Provide the [X, Y] coordinate of the cell's center where the given text is located.  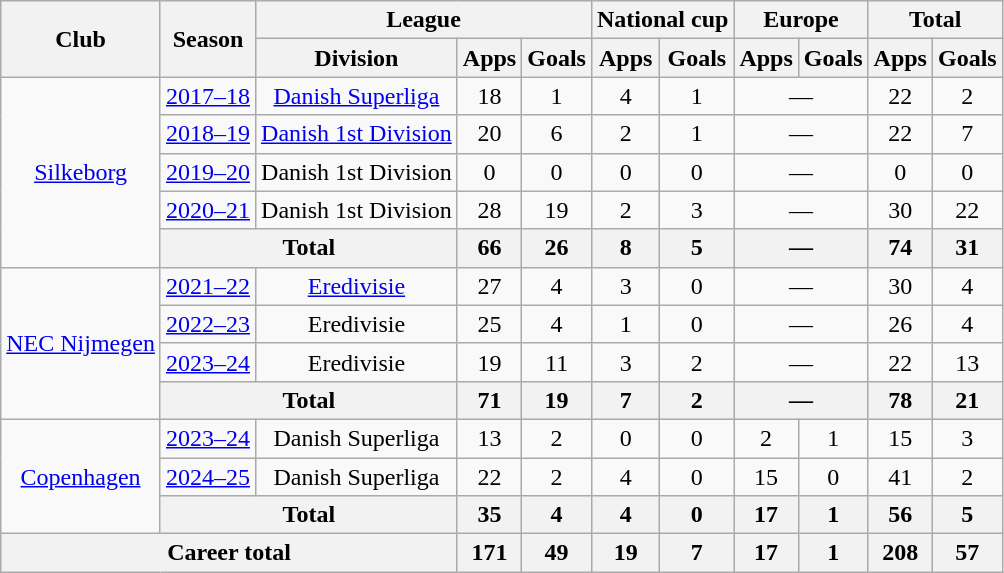
Division [357, 58]
28 [489, 210]
20 [489, 134]
56 [900, 515]
18 [489, 96]
74 [900, 248]
2018–19 [208, 134]
71 [489, 400]
Career total [230, 553]
Copenhagen [81, 476]
2021–22 [208, 286]
2024–25 [208, 477]
6 [557, 134]
2022–23 [208, 324]
35 [489, 515]
208 [900, 553]
8 [625, 248]
171 [489, 553]
League [424, 20]
Club [81, 39]
Season [208, 39]
57 [967, 553]
21 [967, 400]
31 [967, 248]
11 [557, 362]
2019–20 [208, 172]
27 [489, 286]
78 [900, 400]
Europe [801, 20]
NEC Nijmegen [81, 343]
25 [489, 324]
National cup [662, 20]
2020–21 [208, 210]
Silkeborg [81, 172]
2017–18 [208, 96]
49 [557, 553]
41 [900, 477]
66 [489, 248]
